Return the [X, Y] coordinate for the center point of the cell that contains the specified text.  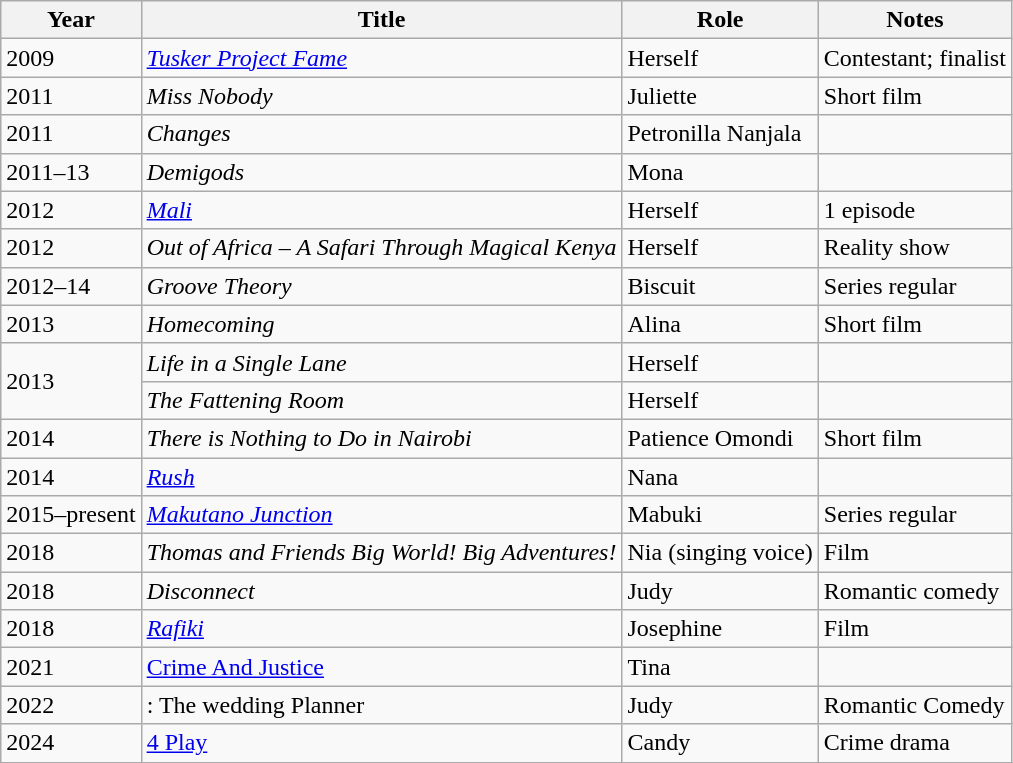
Mabuki [720, 515]
2015–present [71, 515]
2011–13 [71, 172]
Makutano Junction [382, 515]
1 episode [914, 210]
The Fattening Room [382, 400]
Contestant; finalist [914, 58]
Changes [382, 134]
4 Play [382, 743]
Tusker Project Fame [382, 58]
Thomas and Friends Big World! Big Adventures! [382, 553]
Mona [720, 172]
2009 [71, 58]
Rafiki [382, 629]
Josephine [720, 629]
Crime And Justice [382, 667]
Year [71, 20]
Homecoming [382, 324]
Crime drama [914, 743]
Miss Nobody [382, 96]
Romantic Comedy [914, 705]
2012–14 [71, 286]
2024 [71, 743]
There is Nothing to Do in Nairobi [382, 438]
Petronilla Nanjala [720, 134]
Nana [720, 477]
Patience Omondi [720, 438]
Disconnect [382, 591]
Rush [382, 477]
Nia (singing voice) [720, 553]
2022 [71, 705]
Groove Theory [382, 286]
Alina [720, 324]
Demigods [382, 172]
2021 [71, 667]
Life in a Single Lane [382, 362]
Notes [914, 20]
Reality show [914, 248]
Mali [382, 210]
Romantic comedy [914, 591]
Candy [720, 743]
: The wedding Planner [382, 705]
Title [382, 20]
Role [720, 20]
Out of Africa – A Safari Through Magical Kenya [382, 248]
Biscuit [720, 286]
Juliette [720, 96]
Tina [720, 667]
